Find where the given text appears and provide that cell's center as [X, Y] coordinate. 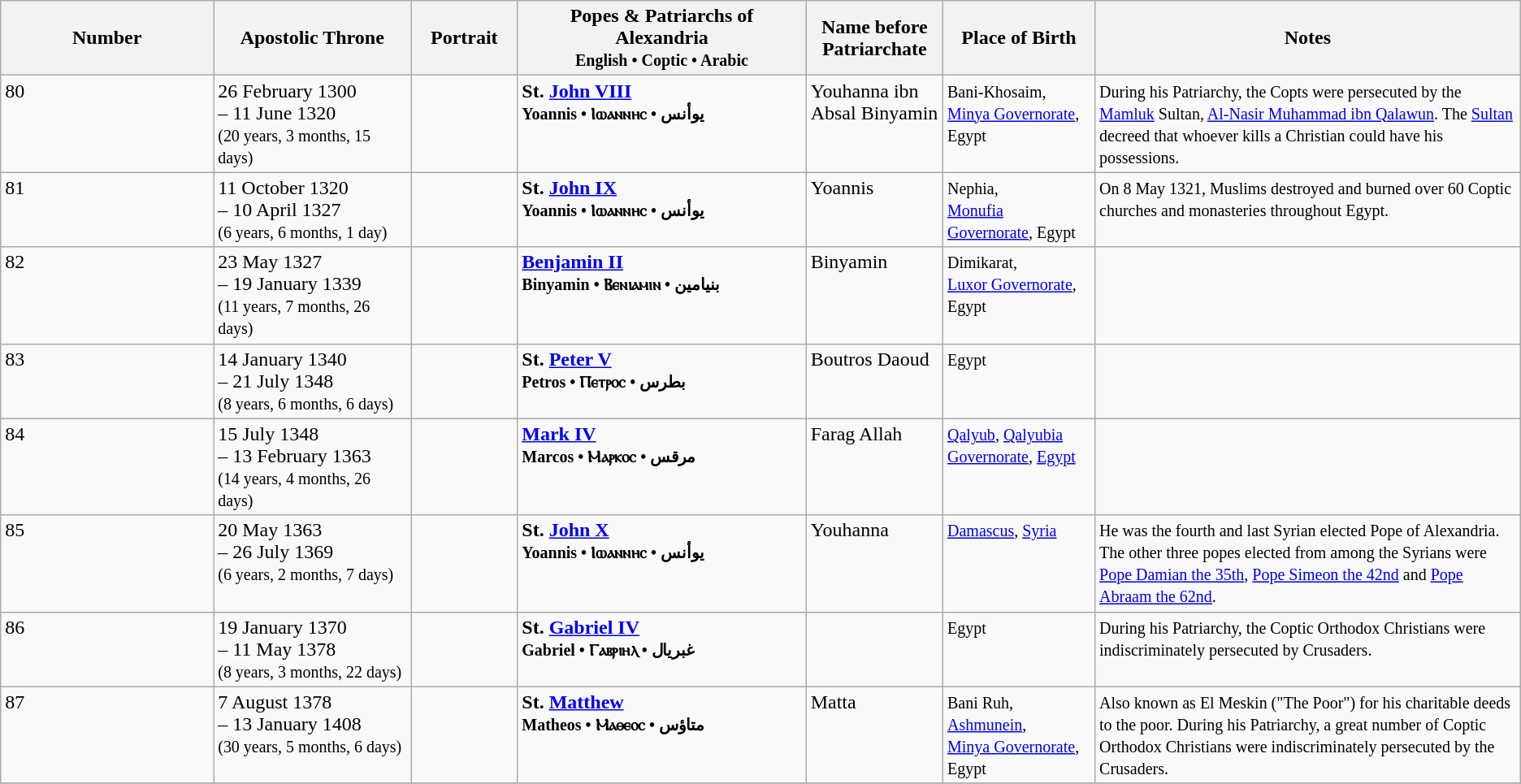
23 May 1327– 19 January 1339(11 years, 7 months, 26 days) [312, 296]
Portrait [465, 38]
St. Peter VPetros • Ⲡⲉⲧⲣⲟⲥ • بطرس [661, 381]
Farag Allah [874, 466]
St. John XYoannis • Ⲓⲱⲁⲛⲛⲏⲥ • يوأنس [661, 564]
Place of Birth [1019, 38]
Popes & Patriarchs of AlexandriaEnglish • Coptic • Arabic [661, 38]
86 [107, 649]
80 [107, 123]
82 [107, 296]
11 October 1320– 10 April 1327(6 years, 6 months, 1 day) [312, 210]
Youhanna [874, 564]
14 January 1340– 21 July 1348(8 years, 6 months, 6 days) [312, 381]
Qalyub, Qalyubia Governorate, Egypt [1019, 466]
Bani-Khosaim,Minya Governorate, Egypt [1019, 123]
26 February 1300– 11 June 1320(20 years, 3 months, 15 days) [312, 123]
During his Patriarchy, the Coptic Orthodox Christians were indiscriminately persecuted by Crusaders. [1308, 649]
84 [107, 466]
St. Gabriel IVGabriel • Ⲅⲁⲃⲣⲓⲏⲗ • غبريال [661, 649]
Bani Ruh, Ashmunein, Minya Governorate, Egypt [1019, 734]
15 July 1348– 13 February 1363(14 years, 4 months, 26 days) [312, 466]
Notes [1308, 38]
81 [107, 210]
Binyamin [874, 296]
St. John IXYoannis • Ⲓⲱⲁⲛⲛⲏⲥ • يوأنس [661, 210]
St. MatthewMatheos • Ⲙⲁⲑⲉⲟⲥ • متاؤس [661, 734]
Matta [874, 734]
Number [107, 38]
83 [107, 381]
Yoannis [874, 210]
Boutros Daoud [874, 381]
Name before Patriarchate [874, 38]
Mark IVMarcos • Ⲙⲁⲣⲕⲟⲥ • مرقس [661, 466]
Nephia, Monufia Governorate, Egypt [1019, 210]
20 May 1363– 26 July 1369(6 years, 2 months, 7 days) [312, 564]
19 January 1370– 11 May 1378(8 years, 3 months, 22 days) [312, 649]
Damascus, Syria [1019, 564]
7 August 1378– 13 January 1408(30 years, 5 months, 6 days) [312, 734]
Benjamin IIBinyamin • Ⲃⲉⲛⲓⲁⲙⲓⲛ • بنيامين [661, 296]
85 [107, 564]
Apostolic Throne [312, 38]
Dimikarat,Luxor Governorate, Egypt [1019, 296]
On 8 May 1321, Muslims destroyed and burned over 60 Coptic churches and monasteries throughout Egypt. [1308, 210]
87 [107, 734]
St. John VIIIYoannis • Ⲓⲱⲁⲛⲛⲏⲥ • يوأنس [661, 123]
Youhanna ibn Absal Binyamin [874, 123]
